For the text-containing cell, return its midpoint in [x, y] coordinate format. 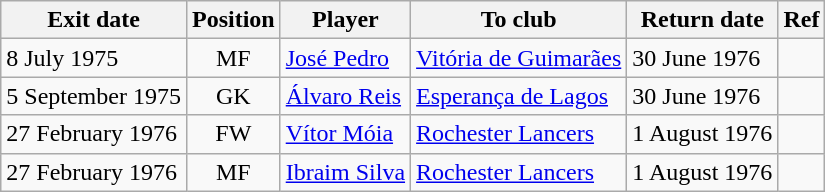
Vitória de Guimarães [519, 58]
Ref [802, 20]
Return date [702, 20]
Esperança de Lagos [519, 96]
5 September 1975 [94, 96]
Player [345, 20]
FW [233, 134]
Álvaro Reis [345, 96]
Ibraim Silva [345, 172]
Exit date [94, 20]
Position [233, 20]
José Pedro [345, 58]
Vítor Móia [345, 134]
8 July 1975 [94, 58]
GK [233, 96]
To club [519, 20]
